For the text-containing cell, return its midpoint in [X, Y] coordinate format. 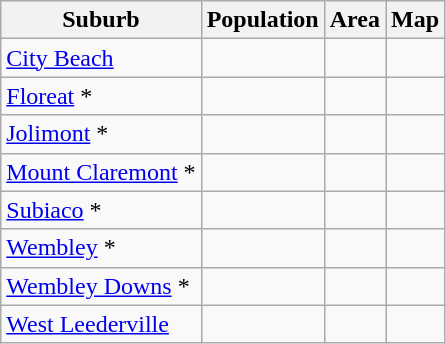
Jolimont * [101, 134]
West Leederville [101, 324]
Wembley * [101, 248]
Population [262, 20]
Map [416, 20]
City Beach [101, 58]
Wembley Downs * [101, 286]
Floreat * [101, 96]
Suburb [101, 20]
Mount Claremont * [101, 172]
Area [354, 20]
Subiaco * [101, 210]
